Return (X, Y) of the center of cell containing provided text 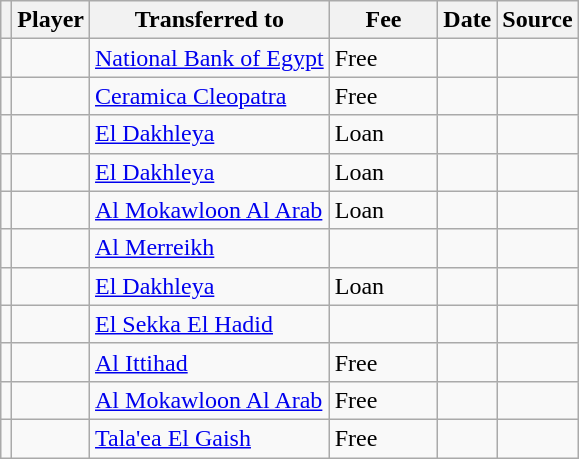
Al Ittihad (210, 362)
Al Merreikh (210, 248)
Transferred to (210, 20)
Ceramica Cleopatra (210, 96)
Source (538, 20)
National Bank of Egypt (210, 58)
Fee (384, 20)
Player (51, 20)
Tala'ea El Gaish (210, 438)
Date (468, 20)
El Sekka El Hadid (210, 324)
